Return the [X, Y] coordinate for the center point of the cell that contains the specified text.  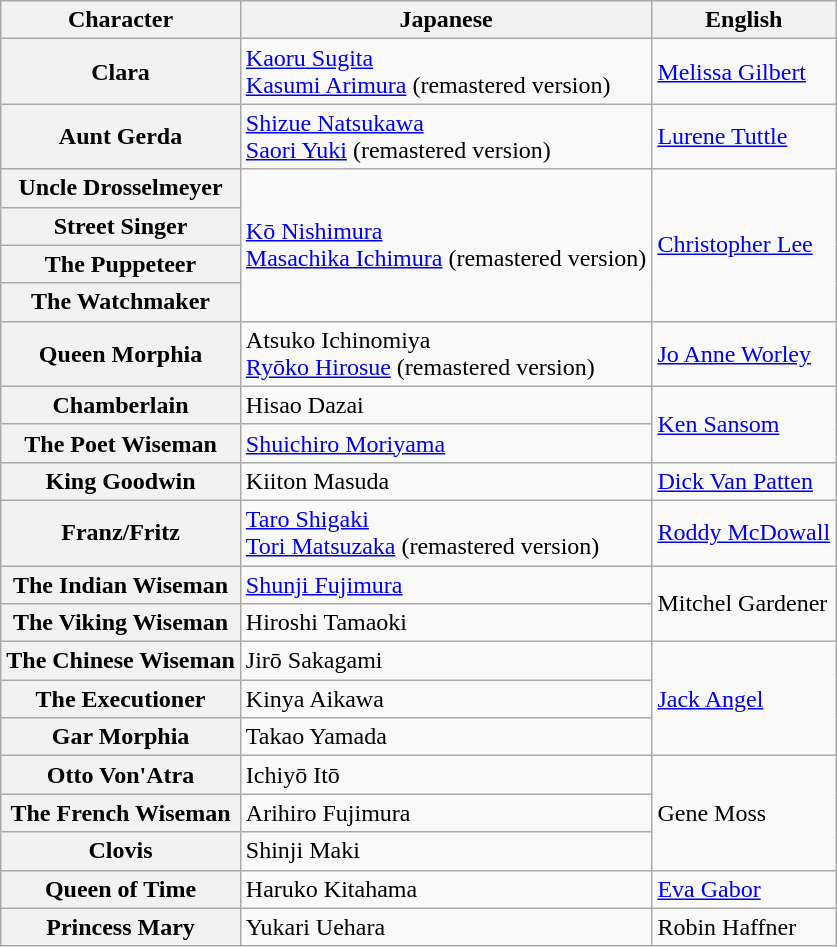
Shunji Fujimura [446, 585]
Hisao Dazai [446, 405]
King Goodwin [121, 481]
The Executioner [121, 699]
Christopher Lee [744, 245]
Kaoru SugitaKasumi Arimura (remastered version) [446, 72]
Mitchel Gardener [744, 604]
Yukari Uehara [446, 927]
Princess Mary [121, 927]
Gene Moss [744, 813]
Shinji Maki [446, 851]
Chamberlain [121, 405]
Otto Von'Atra [121, 775]
Taro ShigakiTori Matsuzaka (remastered version) [446, 532]
Kō NishimuraMasachika Ichimura (remastered version) [446, 245]
Haruko Kitahama [446, 889]
Clovis [121, 851]
Jo Anne Worley [744, 354]
Shizue NatsukawaSaori Yuki (remastered version) [446, 136]
The French Wiseman [121, 813]
English [744, 20]
Lurene Tuttle [744, 136]
Melissa Gilbert [744, 72]
The Indian Wiseman [121, 585]
Robin Haffner [744, 927]
Clara [121, 72]
Ichiyō Itō [446, 775]
Roddy McDowall [744, 532]
Uncle Drosselmeyer [121, 188]
Shuichiro Moriyama [446, 443]
Gar Morphia [121, 737]
Character [121, 20]
The Puppeteer [121, 264]
Hiroshi Tamaoki [446, 623]
The Poet Wiseman [121, 443]
The Viking Wiseman [121, 623]
Dick Van Patten [744, 481]
Street Singer [121, 226]
Japanese [446, 20]
Arihiro Fujimura [446, 813]
Franz/Fritz [121, 532]
Queen Morphia [121, 354]
Aunt Gerda [121, 136]
Kiiton Masuda [446, 481]
The Chinese Wiseman [121, 661]
Jack Angel [744, 699]
Queen of Time [121, 889]
Kinya Aikawa [446, 699]
Ken Sansom [744, 424]
Takao Yamada [446, 737]
Eva Gabor [744, 889]
Atsuko IchinomiyaRyōko Hirosue (remastered version) [446, 354]
Jirō Sakagami [446, 661]
The Watchmaker [121, 302]
